From the cell containing the given text, extract its center point as [x, y] coordinate. 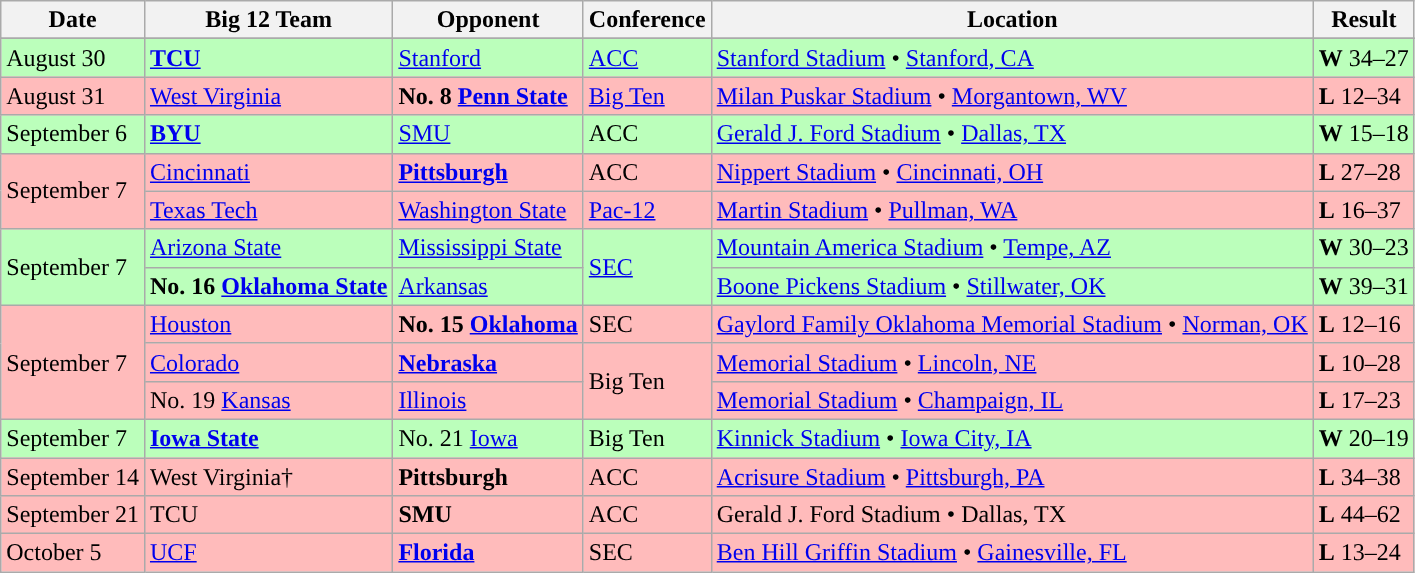
Big 12 Team [268, 20]
Arizona State [268, 248]
Opponent [488, 20]
W 15–18 [1364, 134]
Pac-12 [647, 210]
L 12–34 [1364, 96]
Memorial Stadium • Lincoln, NE [1012, 362]
No. 8 Penn State [488, 96]
Stanford [488, 58]
Conference [647, 20]
September 21 [73, 515]
W 20–19 [1364, 438]
Acrisure Stadium • Pittsburgh, PA [1012, 477]
Houston [268, 324]
No. 21 Iowa [488, 438]
Boone Pickens Stadium • Stillwater, OK [1012, 286]
Cincinnati [268, 172]
Date [73, 20]
West Virginia [268, 96]
Washington State [488, 210]
West Virginia† [268, 477]
Iowa State [268, 438]
L 44–62 [1364, 515]
Nebraska [488, 362]
Ben Hill Griffin Stadium • Gainesville, FL [1012, 553]
L 10–28 [1364, 362]
UCF [268, 553]
Location [1012, 20]
L 34–38 [1364, 477]
W 30–23 [1364, 248]
Martin Stadium • Pullman, WA [1012, 210]
L 17–23 [1364, 400]
No. 19 Kansas [268, 400]
Kinnick Stadium • Iowa City, IA [1012, 438]
September 14 [73, 477]
L 12–16 [1364, 324]
Stanford Stadium • Stanford, CA [1012, 58]
Colorado [268, 362]
Gaylord Family Oklahoma Memorial Stadium • Norman, OK [1012, 324]
No. 16 Oklahoma State [268, 286]
August 31 [73, 96]
BYU [268, 134]
Arkansas [488, 286]
W 34–27 [1364, 58]
L 27–28 [1364, 172]
W 39–31 [1364, 286]
October 5 [73, 553]
September 6 [73, 134]
Milan Puskar Stadium • Morgantown, WV [1012, 96]
Texas Tech [268, 210]
Mountain America Stadium • Tempe, AZ [1012, 248]
Memorial Stadium • Champaign, IL [1012, 400]
L 16–37 [1364, 210]
Florida [488, 553]
August 30 [73, 58]
Mississippi State [488, 248]
No. 15 Oklahoma [488, 324]
Illinois [488, 400]
Result [1364, 20]
Nippert Stadium • Cincinnati, OH [1012, 172]
L 13–24 [1364, 553]
